Return the (x, y) coordinate for the center point of the cell that contains the specified text.  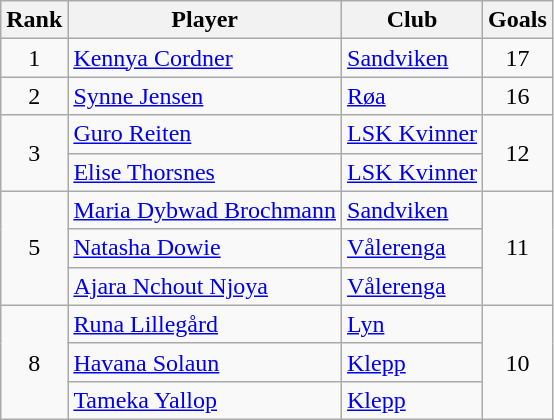
5 (34, 248)
Goals (518, 20)
Natasha Dowie (205, 248)
2 (34, 96)
Havana Solaun (205, 362)
Maria Dybwad Brochmann (205, 210)
Synne Jensen (205, 96)
Lyn (412, 324)
Tameka Yallop (205, 400)
1 (34, 58)
Elise Thorsnes (205, 172)
Runa Lillegård (205, 324)
17 (518, 58)
Rank (34, 20)
3 (34, 153)
12 (518, 153)
10 (518, 362)
11 (518, 248)
Ajara Nchout Njoya (205, 286)
Club (412, 20)
Player (205, 20)
Røa (412, 96)
8 (34, 362)
Guro Reiten (205, 134)
Kennya Cordner (205, 58)
16 (518, 96)
